Return the [X, Y] coordinate for the center point of the cell that contains the specified text.  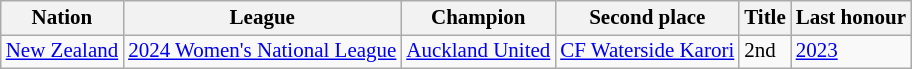
2023 [851, 52]
2024 Women's National League [262, 52]
Second place [647, 18]
Title [765, 18]
League [262, 18]
Last honour [851, 18]
Champion [478, 18]
CF Waterside Karori [647, 52]
Auckland United [478, 52]
New Zealand [62, 52]
Nation [62, 18]
2nd [765, 52]
